Extract the [x, y] coordinate from the center of the cell holding the provided text.  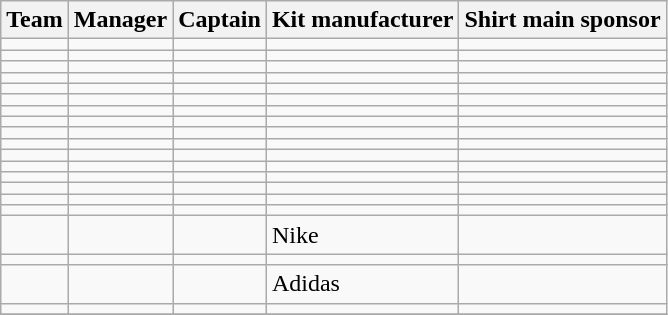
Manager [120, 20]
Nike [362, 235]
Captain [220, 20]
Team [35, 20]
Kit manufacturer [362, 20]
Adidas [362, 284]
Shirt main sponsor [562, 20]
